Return [X, Y] of the center of cell containing provided text 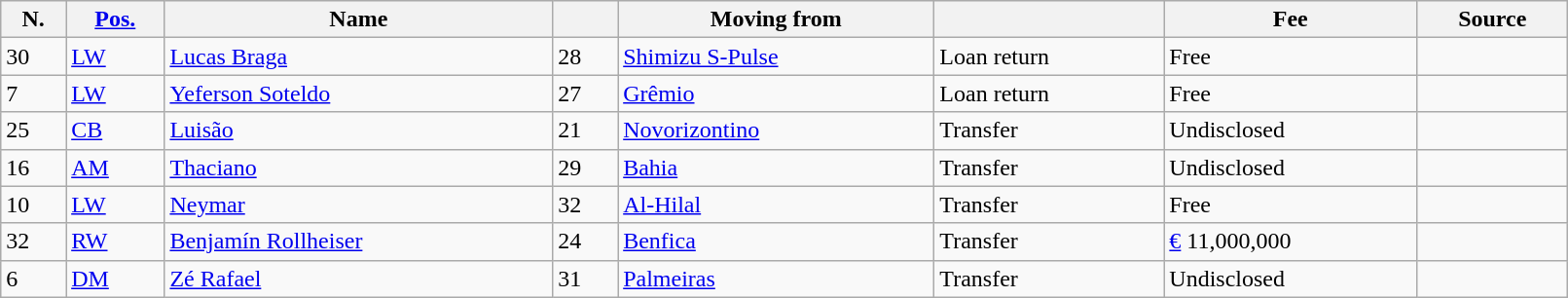
Grêmio [777, 93]
7 [33, 93]
Source [1493, 19]
Shimizu S-Pulse [777, 56]
Yeferson Soteldo [358, 93]
Lucas Braga [358, 56]
Novorizontino [777, 130]
Palmeiras [777, 279]
Benfica [777, 242]
24 [586, 242]
31 [586, 279]
6 [33, 279]
10 [33, 205]
Neymar [358, 205]
Thaciano [358, 168]
21 [586, 130]
RW [115, 242]
28 [586, 56]
29 [586, 168]
Name [358, 19]
AM [115, 168]
30 [33, 56]
Luisão [358, 130]
Fee [1291, 19]
Al-Hilal [777, 205]
Pos. [115, 19]
DM [115, 279]
Bahia [777, 168]
N. [33, 19]
16 [33, 168]
Benjamín Rollheiser [358, 242]
27 [586, 93]
CB [115, 130]
Moving from [777, 19]
Zé Rafael [358, 279]
25 [33, 130]
€ 11,000,000 [1291, 242]
